For the text-containing cell, return its midpoint in [x, y] coordinate format. 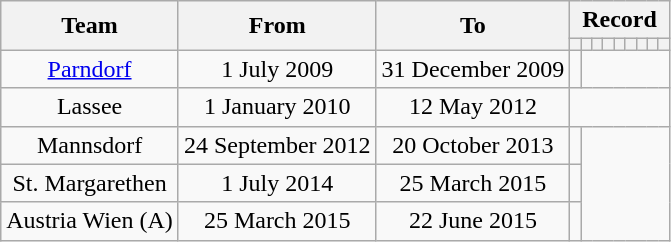
20 October 2013 [473, 145]
1 July 2009 [277, 69]
31 December 2009 [473, 69]
Team [90, 26]
St. Margarethen [90, 183]
1 July 2014 [277, 183]
Austria Wien (A) [90, 221]
From [277, 26]
24 September 2012 [277, 145]
1 January 2010 [277, 107]
22 June 2015 [473, 221]
Record [620, 20]
Lassee [90, 107]
12 May 2012 [473, 107]
To [473, 26]
Mannsdorf [90, 145]
Parndorf [90, 69]
